Find where the given text appears and provide that cell's center as (X, Y) coordinate. 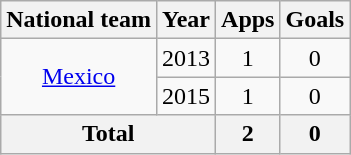
2013 (186, 58)
2015 (186, 96)
Year (186, 20)
Mexico (79, 77)
National team (79, 20)
2 (248, 134)
Apps (248, 20)
Goals (315, 20)
Total (108, 134)
